For the text-containing cell, return its midpoint in [X, Y] coordinate format. 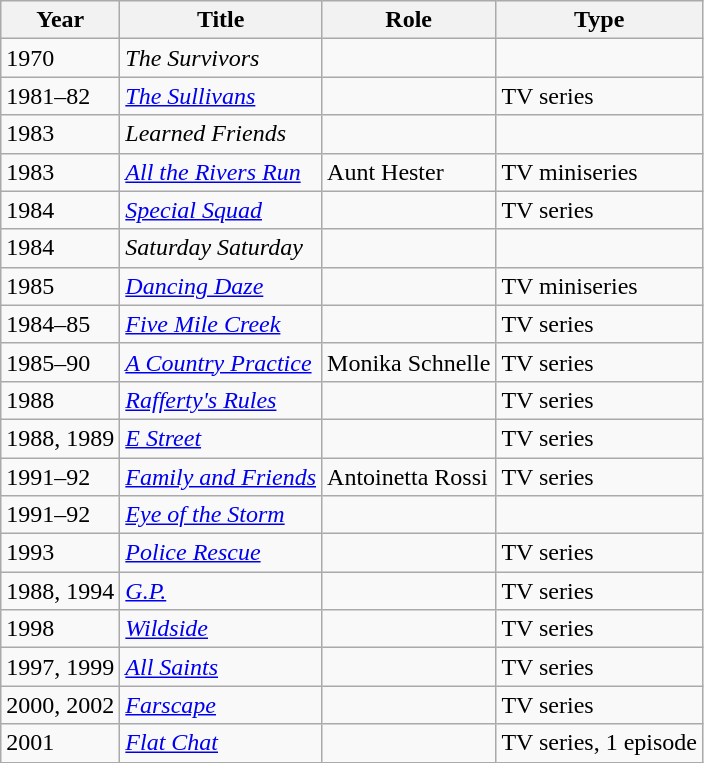
1993 [60, 553]
1988 [60, 400]
1984–85 [60, 324]
Antoinetta Rossi [409, 477]
Flat Chat [221, 743]
G.P. [221, 591]
Wildside [221, 629]
Five Mile Creek [221, 324]
The Survivors [221, 58]
Family and Friends [221, 477]
Farscape [221, 705]
1998 [60, 629]
Rafferty's Rules [221, 400]
Eye of the Storm [221, 515]
1988, 1989 [60, 438]
Saturday Saturday [221, 248]
Learned Friends [221, 134]
Year [60, 20]
The Sullivans [221, 96]
E Street [221, 438]
Special Squad [221, 210]
Dancing Daze [221, 286]
All Saints [221, 667]
1985–90 [60, 362]
Police Rescue [221, 553]
Type [600, 20]
1997, 1999 [60, 667]
A Country Practice [221, 362]
1985 [60, 286]
Role [409, 20]
1970 [60, 58]
Monika Schnelle [409, 362]
2001 [60, 743]
Title [221, 20]
All the Rivers Run [221, 172]
1981–82 [60, 96]
TV series, 1 episode [600, 743]
2000, 2002 [60, 705]
1988, 1994 [60, 591]
Aunt Hester [409, 172]
